Capture the cell that displays the provided text and extract its (x, y) central coordinate. 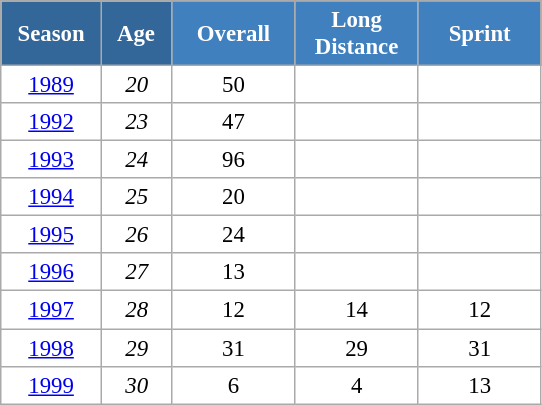
27 (136, 273)
Overall (234, 34)
28 (136, 310)
Sprint (480, 34)
Age (136, 34)
1999 (52, 385)
25 (136, 197)
96 (234, 160)
Season (52, 34)
1993 (52, 160)
23 (136, 122)
1989 (52, 85)
6 (234, 385)
1996 (52, 273)
1998 (52, 348)
1995 (52, 235)
4 (356, 385)
1992 (52, 122)
1997 (52, 310)
47 (234, 122)
26 (136, 235)
30 (136, 385)
50 (234, 85)
14 (356, 310)
Long Distance (356, 34)
1994 (52, 197)
